Identify which cell holds the provided text, then report its (X, Y) central coordinate. 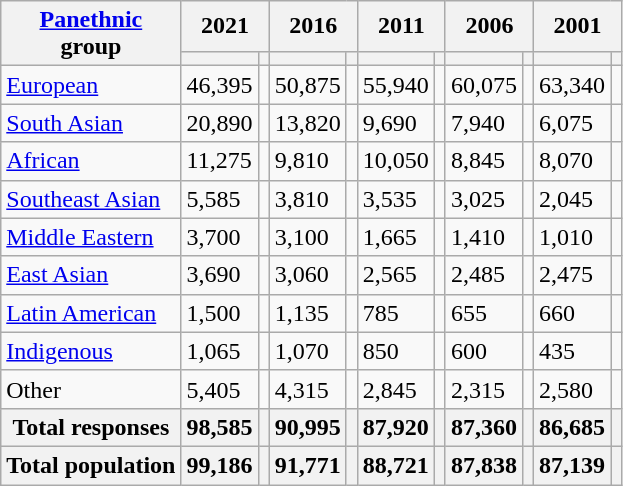
87,139 (572, 465)
1,010 (572, 237)
2,475 (572, 275)
Total population (91, 465)
7,940 (484, 123)
5,405 (220, 389)
2001 (578, 26)
655 (484, 313)
20,890 (220, 123)
11,275 (220, 161)
2,045 (572, 199)
98,585 (220, 427)
1,070 (308, 351)
91,771 (308, 465)
2,580 (572, 389)
3,100 (308, 237)
3,060 (308, 275)
63,340 (572, 85)
2021 (225, 26)
9,690 (396, 123)
3,810 (308, 199)
4,315 (308, 389)
2006 (489, 26)
60,075 (484, 85)
2,565 (396, 275)
50,875 (308, 85)
86,685 (572, 427)
13,820 (308, 123)
European (91, 85)
88,721 (396, 465)
Southeast Asian (91, 199)
2,845 (396, 389)
8,845 (484, 161)
55,940 (396, 85)
8,070 (572, 161)
600 (484, 351)
1,135 (308, 313)
Latin American (91, 313)
East Asian (91, 275)
South Asian (91, 123)
850 (396, 351)
2,315 (484, 389)
1,410 (484, 237)
3,700 (220, 237)
435 (572, 351)
46,395 (220, 85)
6,075 (572, 123)
3,690 (220, 275)
Total responses (91, 427)
1,665 (396, 237)
5,585 (220, 199)
3,535 (396, 199)
2011 (401, 26)
87,838 (484, 465)
87,360 (484, 427)
785 (396, 313)
3,025 (484, 199)
Other (91, 389)
Panethnicgroup (91, 34)
660 (572, 313)
90,995 (308, 427)
10,050 (396, 161)
African (91, 161)
2,485 (484, 275)
Middle Eastern (91, 237)
1,065 (220, 351)
2016 (313, 26)
Indigenous (91, 351)
99,186 (220, 465)
1,500 (220, 313)
9,810 (308, 161)
87,920 (396, 427)
